Find where the given text appears and provide that cell's center as [X, Y] coordinate. 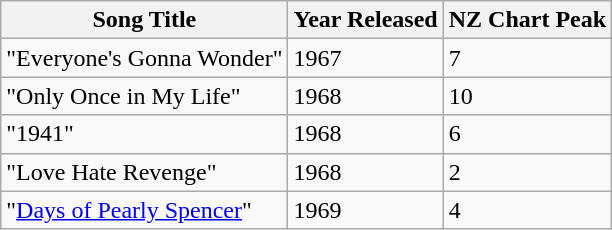
"Only Once in My Life" [144, 96]
Year Released [366, 20]
"Everyone's Gonna Wonder" [144, 58]
NZ Chart Peak [527, 20]
6 [527, 134]
2 [527, 172]
1969 [366, 210]
"Love Hate Revenge" [144, 172]
4 [527, 210]
Song Title [144, 20]
"1941" [144, 134]
"Days of Pearly Spencer" [144, 210]
10 [527, 96]
1967 [366, 58]
7 [527, 58]
